Determine the (X, Y) coordinate at the center of the cell enclosing the given text.  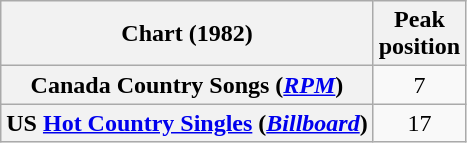
7 (419, 85)
Peakposition (419, 34)
17 (419, 123)
US Hot Country Singles (Billboard) (187, 123)
Canada Country Songs (RPM) (187, 85)
Chart (1982) (187, 34)
